Capture the cell that displays the provided text and extract its (X, Y) central coordinate. 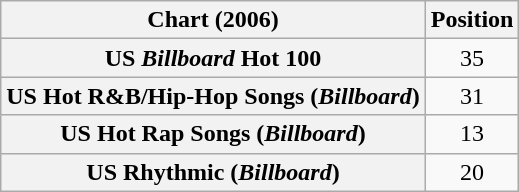
31 (472, 96)
20 (472, 172)
35 (472, 58)
US Billboard Hot 100 (213, 58)
13 (472, 134)
US Hot R&B/Hip-Hop Songs (Billboard) (213, 96)
Chart (2006) (213, 20)
Position (472, 20)
US Rhythmic (Billboard) (213, 172)
US Hot Rap Songs (Billboard) (213, 134)
